Find where the given text appears and provide that cell's center as [X, Y] coordinate. 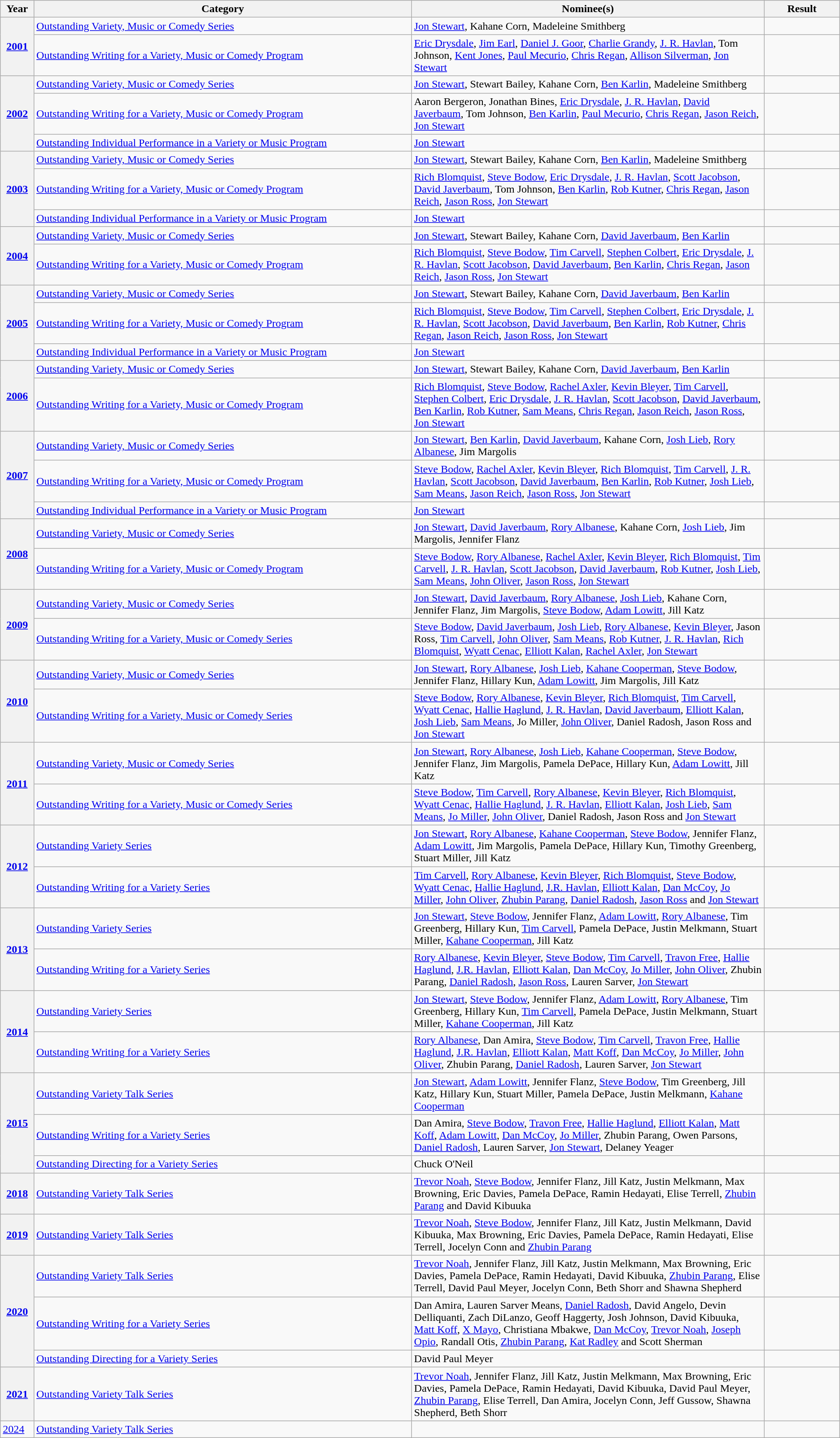
Category [223, 9]
Jon Stewart, David Javerbaum, Rory Albanese, Josh Lieb, Kahane Corn, Jennifer Flanz, Jim Margolis, Steve Bodow, Adam Lowitt, Jill Katz [588, 604]
2008 [17, 554]
2006 [17, 396]
2014 [17, 1032]
Jon Stewart, Ben Karlin, David Javerbaum, Kahane Corn, Josh Lieb, Rory Albanese, Jim Margolis [588, 446]
Jon Stewart, Rory Albanese, Josh Lieb, Kahane Cooperman, Steve Bodow, Jennifer Flanz, Hillary Kun, Adam Lowitt, Jim Margolis, Jill Katz [588, 674]
Jon Stewart, David Javerbaum, Rory Albanese, Kahane Corn, Josh Lieb, Jim Margolis, Jennifer Flanz [588, 533]
2004 [17, 256]
2003 [17, 189]
2010 [17, 701]
2013 [17, 949]
2005 [17, 323]
2020 [17, 1311]
Year [17, 9]
2009 [17, 625]
David Paul Meyer [588, 1359]
Chuck O'Neil [588, 1164]
2018 [17, 1193]
Jon Stewart, Kahane Corn, Madeleine Smithberg [588, 26]
2019 [17, 1235]
Result [802, 9]
Nominee(s) [588, 9]
2012 [17, 866]
2021 [17, 1394]
2024 [17, 1429]
2002 [17, 114]
2001 [17, 47]
2011 [17, 784]
2015 [17, 1123]
2007 [17, 475]
